Scan for the cell matching the given text and deliver its [x, y] coordinate at center. 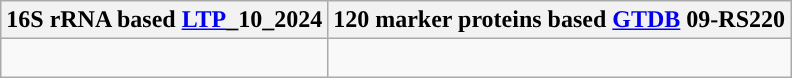
16S rRNA based LTP_10_2024 [164, 20]
120 marker proteins based GTDB 09-RS220 [560, 20]
